Capture the cell that displays the provided text and extract its [X, Y] central coordinate. 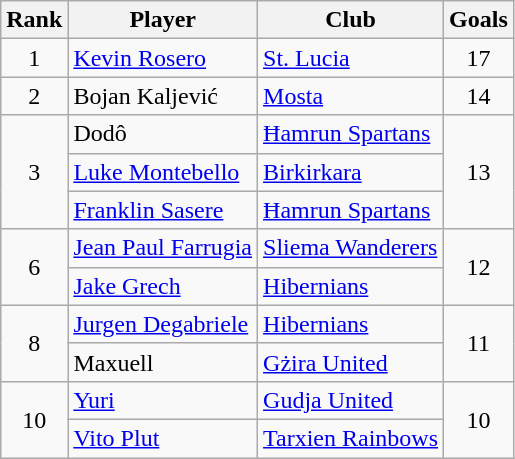
Sliema Wanderers [351, 248]
Rank [34, 20]
Vito Plut [163, 438]
17 [479, 58]
Bojan Kaljević [163, 96]
6 [34, 267]
Yuri [163, 400]
1 [34, 58]
Mosta [351, 96]
Birkirkara [351, 172]
Kevin Rosero [163, 58]
12 [479, 267]
Jake Grech [163, 286]
Franklin Sasere [163, 210]
8 [34, 343]
Player [163, 20]
2 [34, 96]
Goals [479, 20]
11 [479, 343]
Luke Montebello [163, 172]
Tarxien Rainbows [351, 438]
Club [351, 20]
Jurgen Degabriele [163, 324]
3 [34, 172]
Gudja United [351, 400]
Dodô [163, 134]
14 [479, 96]
13 [479, 172]
Maxuell [163, 362]
St. Lucia [351, 58]
Jean Paul Farrugia [163, 248]
Gżira United [351, 362]
